Return the [X, Y] coordinate for the center point of the cell that contains the specified text.  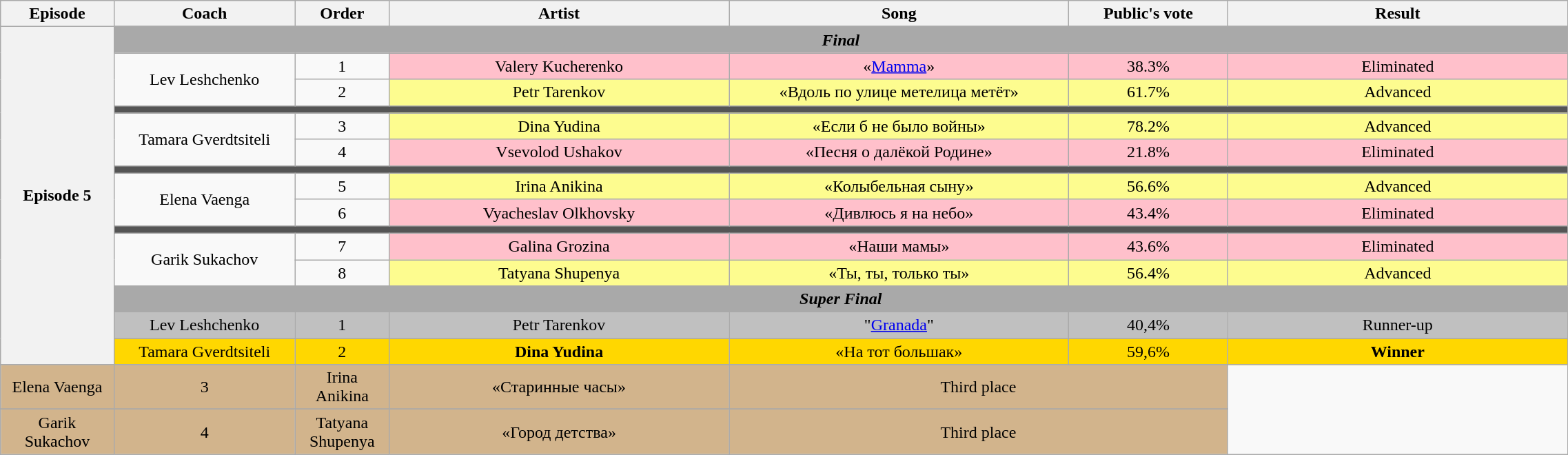
«Вдоль по улице метелица метёт» [899, 92]
40,4% [1148, 325]
56.4% [1148, 272]
Order [342, 14]
7 [342, 246]
«Песня о далёкой Родине» [899, 152]
«Дивлюсь я на небо» [899, 212]
«Старинные часы» [558, 387]
Vyacheslav Olkhovsky [558, 212]
8 [342, 272]
Song [899, 14]
Episode [57, 14]
«Ты, ты, только ты» [899, 272]
Valery Kucherenko [558, 66]
«Колыбельная сыну» [899, 186]
6 [342, 212]
Winner [1398, 352]
Galina Grozina [558, 246]
61.7% [1148, 92]
Super Final [841, 299]
Public's vote [1148, 14]
59,6% [1148, 352]
Coach [204, 14]
Final [841, 40]
«Наши мамы» [899, 246]
«На тот большак» [899, 352]
«Если б не было войны» [899, 126]
Runner-up [1398, 325]
Artist [558, 14]
5 [342, 186]
78.2% [1148, 126]
"Granada" [899, 325]
Result [1398, 14]
«Город детства» [558, 432]
56.6% [1148, 186]
43.4% [1148, 212]
21.8% [1148, 152]
43.6% [1148, 246]
Vsevolod Ushakov [558, 152]
Episode 5 [57, 196]
«Mamma» [899, 66]
38.3% [1148, 66]
